From the cell containing the given text, extract its center point as [X, Y] coordinate. 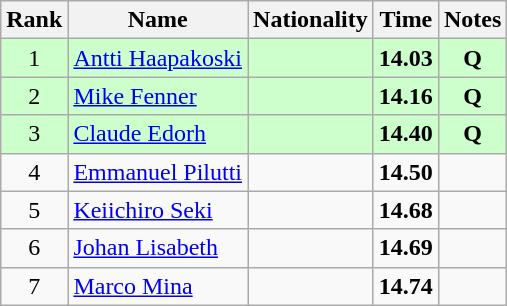
Antti Haapakoski [158, 58]
5 [34, 210]
Name [158, 20]
Nationality [311, 20]
14.16 [406, 96]
3 [34, 134]
14.74 [406, 286]
2 [34, 96]
14.50 [406, 172]
7 [34, 286]
14.68 [406, 210]
Time [406, 20]
Keiichiro Seki [158, 210]
14.03 [406, 58]
6 [34, 248]
1 [34, 58]
4 [34, 172]
Mike Fenner [158, 96]
14.69 [406, 248]
14.40 [406, 134]
Marco Mina [158, 286]
Rank [34, 20]
Claude Edorh [158, 134]
Notes [472, 20]
Johan Lisabeth [158, 248]
Emmanuel Pilutti [158, 172]
